Identify which cell holds the provided text, then report its (X, Y) central coordinate. 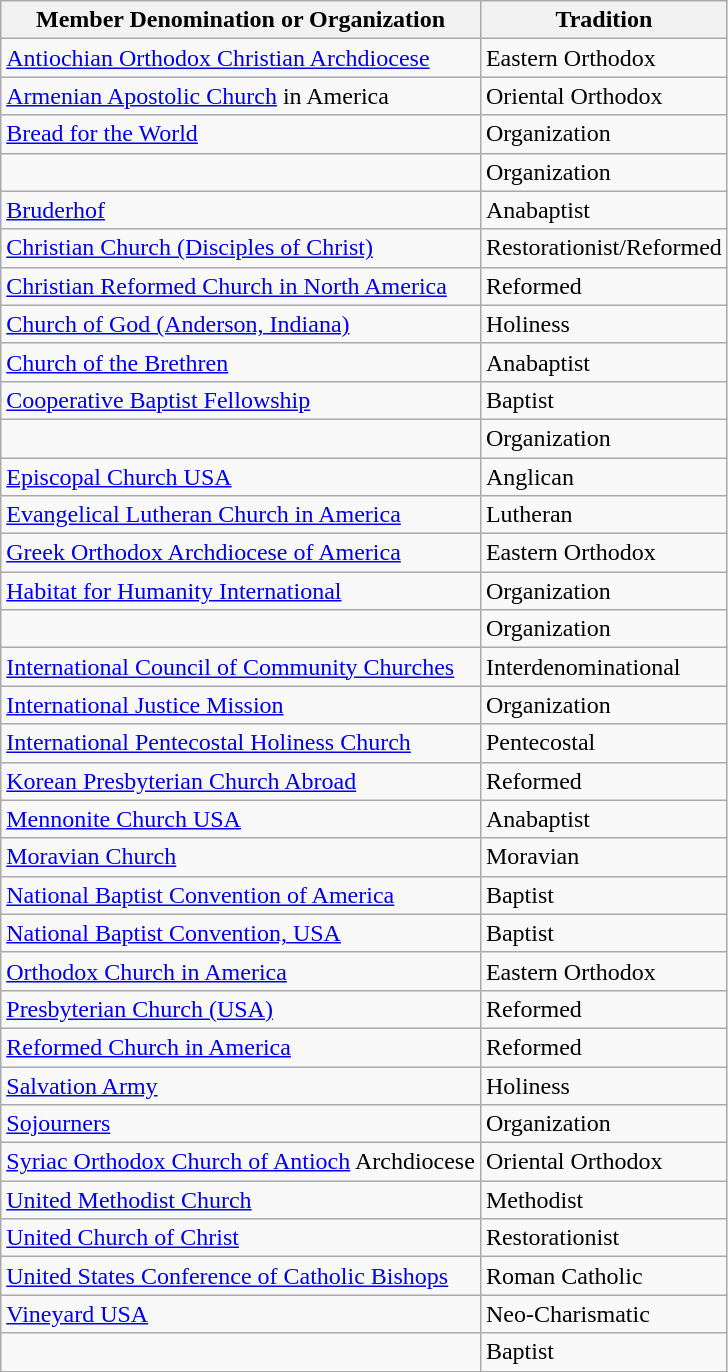
Methodist (604, 1200)
United Church of Christ (241, 1238)
United States Conference of Catholic Bishops (241, 1276)
Bread for the World (241, 134)
Church of the Brethren (241, 362)
Antiochian Orthodox Christian Archdiocese (241, 58)
Reformed Church in America (241, 1047)
Interdenominational (604, 667)
Bruderhof (241, 210)
Vineyard USA (241, 1314)
National Baptist Convention, USA (241, 933)
Presbyterian Church (USA) (241, 1009)
United Methodist Church (241, 1200)
Salvation Army (241, 1085)
Evangelical Lutheran Church in America (241, 515)
National Baptist Convention of America (241, 895)
Lutheran (604, 515)
Tradition (604, 20)
Neo-Charismatic (604, 1314)
Christian Reformed Church in North America (241, 286)
Moravian (604, 857)
Greek Orthodox Archdiocese of America (241, 553)
Korean Presbyterian Church Abroad (241, 781)
Sojourners (241, 1124)
International Justice Mission (241, 705)
Episcopal Church USA (241, 477)
International Pentecostal Holiness Church (241, 743)
Restorationist (604, 1238)
Member Denomination or Organization (241, 20)
Mennonite Church USA (241, 819)
Pentecostal (604, 743)
International Council of Community Churches (241, 667)
Moravian Church (241, 857)
Roman Catholic (604, 1276)
Orthodox Church in America (241, 971)
Armenian Apostolic Church in America (241, 96)
Syriac Orthodox Church of Antioch Archdiocese (241, 1162)
Habitat for Humanity International (241, 591)
Church of God (Anderson, Indiana) (241, 324)
Cooperative Baptist Fellowship (241, 400)
Anglican (604, 477)
Christian Church (Disciples of Christ) (241, 248)
Restorationist/Reformed (604, 248)
